Find where the given text appears and provide that cell's center as [X, Y] coordinate. 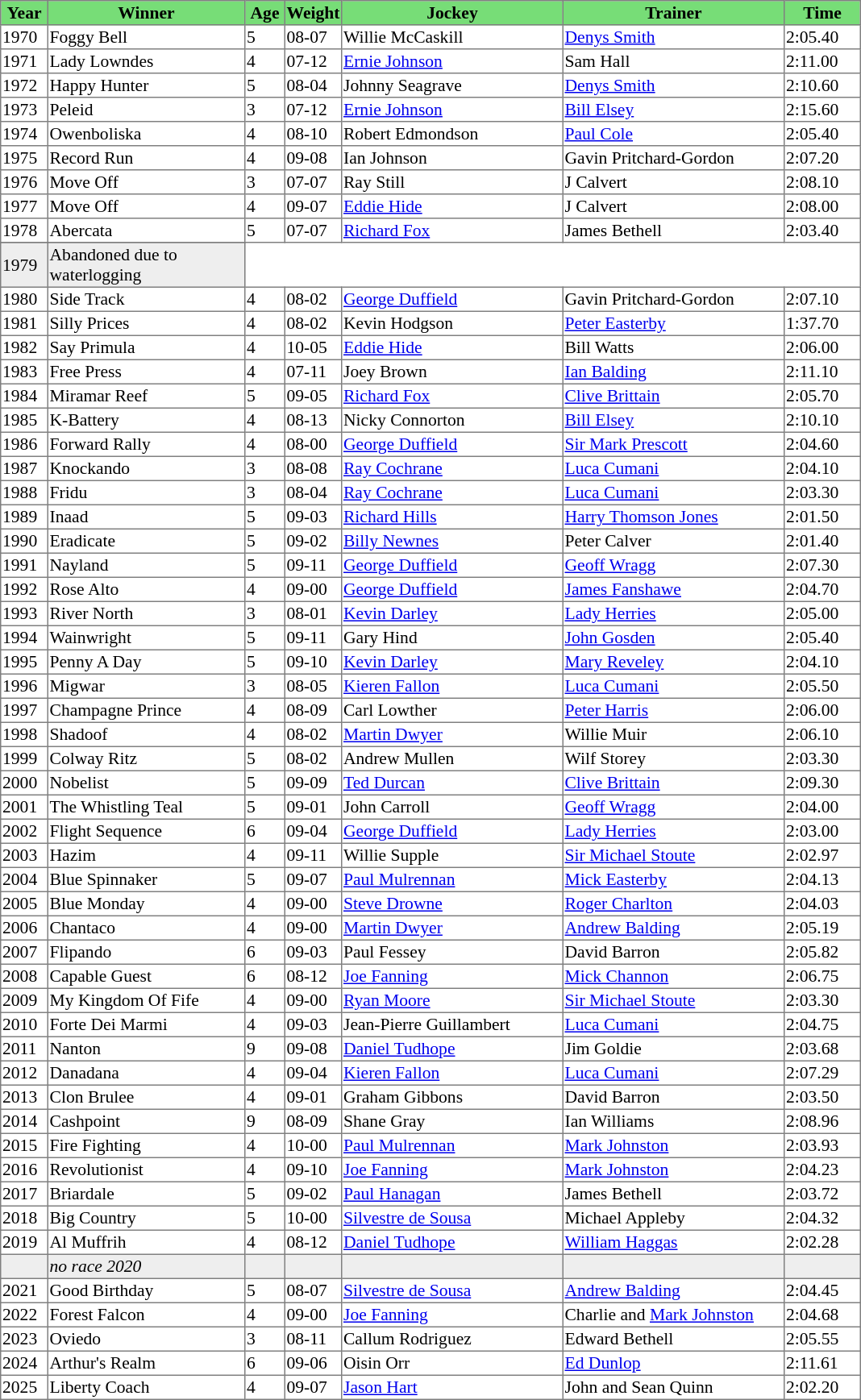
08-05 [313, 686]
2:06.10 [822, 734]
Sir Mark Prescott [673, 444]
2019 [24, 1242]
2:01.40 [822, 541]
2013 [24, 1097]
2011 [24, 1049]
08-00 [313, 444]
Flipando [146, 952]
1986 [24, 444]
Fire Fighting [146, 1145]
2:04.23 [822, 1169]
2:07.29 [822, 1073]
Chantaco [146, 928]
Lady Lowndes [146, 61]
2:01.50 [822, 517]
1978 [24, 231]
2:07.10 [822, 299]
Liberty Coach [146, 1387]
1982 [24, 347]
Willie Supple [452, 855]
1977 [24, 206]
Ray Still [452, 182]
John Gosden [673, 638]
2007 [24, 952]
Bill Watts [673, 347]
2:05.82 [822, 952]
Andrew Mullen [452, 758]
1997 [24, 710]
09-09 [313, 783]
Mick Channon [673, 976]
Clon Brulee [146, 1097]
Johnny Seagrave [452, 85]
Trainer [673, 13]
Jason Hart [452, 1387]
1998 [24, 734]
Migwar [146, 686]
Al Muffrih [146, 1242]
Shane Gray [452, 1121]
Blue Spinnaker [146, 879]
10-05 [313, 347]
Forward Rally [146, 444]
2:10.10 [822, 420]
Nayland [146, 565]
2014 [24, 1121]
Flight Sequence [146, 831]
My Kingdom Of Fife [146, 1000]
2012 [24, 1073]
Penny A Day [146, 662]
1980 [24, 299]
Nicky Connorton [452, 420]
River North [146, 613]
2:04.32 [822, 1218]
Graham Gibbons [452, 1097]
Abercata [146, 231]
1981 [24, 323]
1975 [24, 158]
1974 [24, 134]
2:02.28 [822, 1242]
2004 [24, 879]
08-08 [313, 468]
James Fanshawe [673, 589]
08-11 [313, 1339]
John Carroll [452, 807]
Blue Monday [146, 904]
2:15.60 [822, 110]
2008 [24, 976]
Mick Easterby [673, 879]
2:08.10 [822, 182]
2010 [24, 1024]
2009 [24, 1000]
Michael Appleby [673, 1218]
Side Track [146, 299]
2003 [24, 855]
Paul Fessey [452, 952]
1971 [24, 61]
2:11.00 [822, 61]
Eradicate [146, 541]
1987 [24, 468]
2:11.10 [822, 372]
Robert Edmondson [452, 134]
Miramar Reef [146, 396]
2:05.00 [822, 613]
The Whistling Teal [146, 807]
Hazim [146, 855]
Shadoof [146, 734]
2:04.75 [822, 1024]
2:04.70 [822, 589]
2:10.60 [822, 85]
2025 [24, 1387]
Mary Reveley [673, 662]
John and Sean Quinn [673, 1387]
1984 [24, 396]
Ed Dunlop [673, 1363]
2002 [24, 831]
1970 [24, 37]
08-13 [313, 420]
Happy Hunter [146, 85]
1983 [24, 372]
2023 [24, 1339]
Ian Williams [673, 1121]
Billy Newnes [452, 541]
Carl Lowther [452, 710]
Jockey [452, 13]
Peter Harris [673, 710]
1999 [24, 758]
1:37.70 [822, 323]
2017 [24, 1194]
Colway Ritz [146, 758]
2:09.30 [822, 783]
Paul Cole [673, 134]
Ted Durcan [452, 783]
1973 [24, 110]
Willie Muir [673, 734]
2018 [24, 1218]
2:04.13 [822, 879]
2024 [24, 1363]
Oviedo [146, 1339]
2:03.50 [822, 1097]
K-Battery [146, 420]
Big Country [146, 1218]
Capable Guest [146, 976]
Year [24, 13]
2:02.20 [822, 1387]
2:04.60 [822, 444]
Richard Hills [452, 517]
2:05.19 [822, 928]
Cashpoint [146, 1121]
1992 [24, 589]
Time [822, 13]
Steve Drowne [452, 904]
Jim Goldie [673, 1049]
2:05.50 [822, 686]
1994 [24, 638]
1995 [24, 662]
Forest Falcon [146, 1315]
2:03.93 [822, 1145]
Peter Calver [673, 541]
Ian Balding [673, 372]
Oisin Orr [452, 1363]
Owenboliska [146, 134]
2:03.40 [822, 231]
Weight [313, 13]
Foggy Bell [146, 37]
Arthur's Realm [146, 1363]
Charlie and Mark Johnston [673, 1315]
Knockando [146, 468]
1985 [24, 420]
2006 [24, 928]
Fridu [146, 492]
1996 [24, 686]
2:04.00 [822, 807]
2015 [24, 1145]
Joey Brown [452, 372]
Paul Hanagan [452, 1194]
1991 [24, 565]
Callum Rodriguez [452, 1339]
2:04.68 [822, 1315]
Revolutionist [146, 1169]
2021 [24, 1290]
2:08.00 [822, 206]
09-06 [313, 1363]
2022 [24, 1315]
2:04.45 [822, 1290]
Kevin Hodgson [452, 323]
William Haggas [673, 1242]
Danadana [146, 1073]
Jean-Pierre Guillambert [452, 1024]
1988 [24, 492]
Rose Alto [146, 589]
2:07.30 [822, 565]
Ian Johnson [452, 158]
1993 [24, 613]
1972 [24, 85]
Roger Charlton [673, 904]
2:05.70 [822, 396]
07-11 [313, 372]
2:03.68 [822, 1049]
Peleid [146, 110]
Silly Prices [146, 323]
2016 [24, 1169]
2:06.75 [822, 976]
Briardale [146, 1194]
2:05.55 [822, 1339]
Good Birthday [146, 1290]
2:04.03 [822, 904]
Wilf Storey [673, 758]
2001 [24, 807]
1976 [24, 182]
Winner [146, 13]
2005 [24, 904]
Say Primula [146, 347]
1990 [24, 541]
Harry Thomson Jones [673, 517]
Wainwright [146, 638]
Champagne Prince [146, 710]
Edward Bethell [673, 1339]
Abandoned due to waterlogging [146, 265]
2000 [24, 783]
Gary Hind [452, 638]
2:07.20 [822, 158]
no race 2020 [146, 1266]
08-10 [313, 134]
08-01 [313, 613]
1989 [24, 517]
Peter Easterby [673, 323]
2:08.96 [822, 1121]
2:03.00 [822, 831]
Forte Dei Marmi [146, 1024]
Nanton [146, 1049]
Record Run [146, 158]
09-05 [313, 396]
2:11.61 [822, 1363]
Nobelist [146, 783]
2:02.97 [822, 855]
Free Press [146, 372]
Inaad [146, 517]
Willie McCaskill [452, 37]
Ryan Moore [452, 1000]
Sam Hall [673, 61]
2:03.72 [822, 1194]
Age [265, 13]
1979 [24, 265]
